Return [X, Y] of the center of cell containing provided text 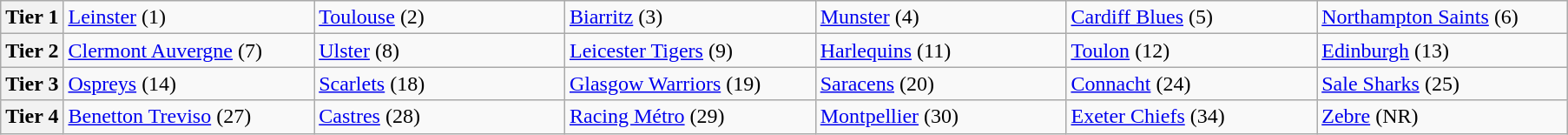
Harlequins (11) [941, 51]
Toulouse (2) [439, 17]
Northampton Saints (6) [1443, 17]
Racing Métro (29) [689, 117]
Tier 3 [32, 84]
Benetton Treviso (27) [189, 117]
Montpellier (30) [941, 117]
Castres (28) [439, 117]
Exeter Chiefs (34) [1191, 117]
Tier 4 [32, 117]
Clermont Auvergne (7) [189, 51]
Leinster (1) [189, 17]
Ospreys (14) [189, 84]
Cardiff Blues (5) [1191, 17]
Biarritz (3) [689, 17]
Ulster (8) [439, 51]
Glasgow Warriors (19) [689, 84]
Saracens (20) [941, 84]
Scarlets (18) [439, 84]
Tier 2 [32, 51]
Toulon (12) [1191, 51]
Connacht (24) [1191, 84]
Edinburgh (13) [1443, 51]
Leicester Tigers (9) [689, 51]
Zebre (NR) [1443, 117]
Tier 1 [32, 17]
Munster (4) [941, 17]
Sale Sharks (25) [1443, 84]
